From the cell containing the given text, extract its center point as [X, Y] coordinate. 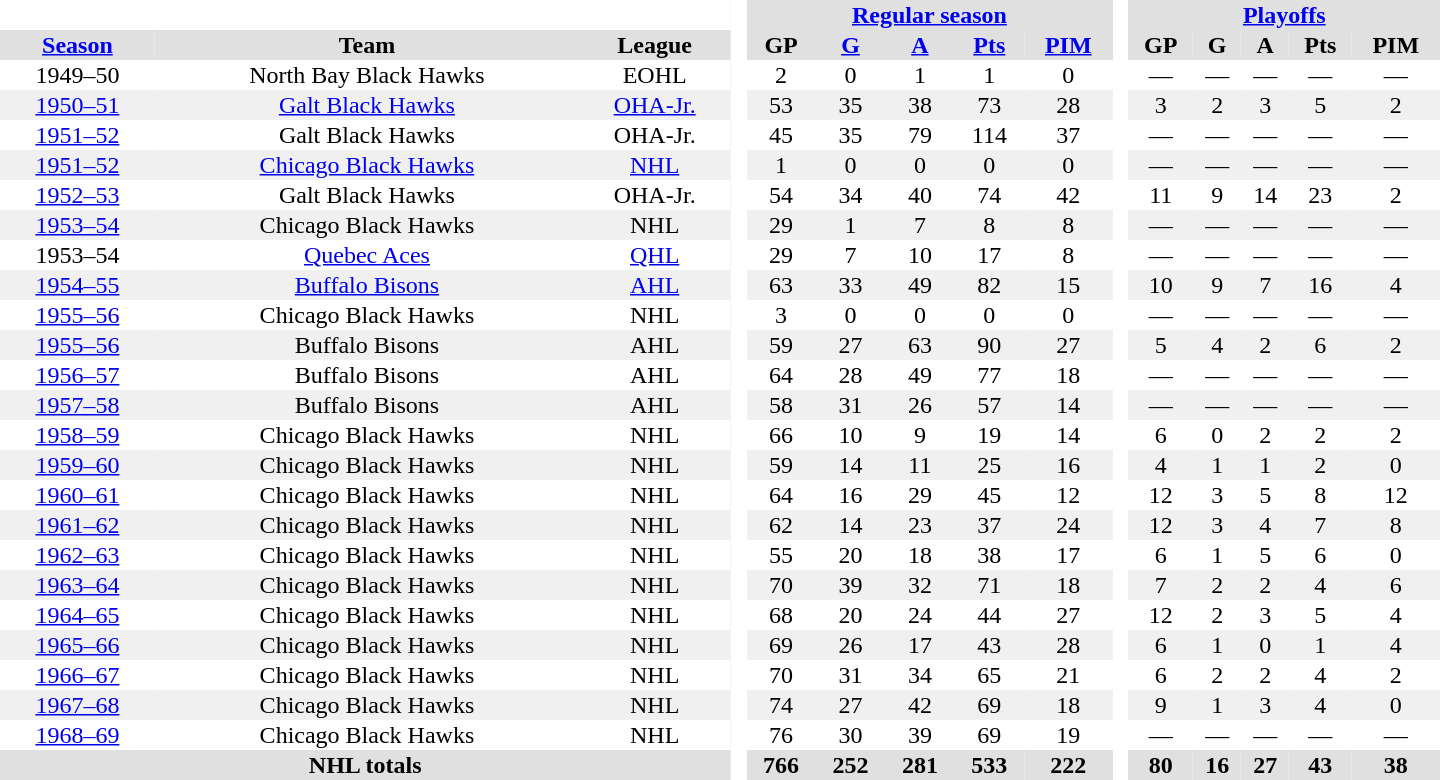
North Bay Black Hawks [367, 75]
55 [780, 555]
1949–50 [78, 75]
79 [920, 135]
32 [920, 585]
25 [990, 465]
54 [780, 195]
44 [990, 615]
766 [780, 765]
1961–62 [78, 525]
222 [1068, 765]
57 [990, 405]
1952–53 [78, 195]
30 [850, 735]
533 [990, 765]
76 [780, 735]
NHL totals [365, 765]
73 [990, 105]
QHL [654, 255]
33 [850, 285]
1958–59 [78, 435]
1963–64 [78, 585]
Regular season [929, 15]
252 [850, 765]
90 [990, 345]
80 [1160, 765]
Playoffs [1284, 15]
1962–63 [78, 555]
Team [367, 45]
1968–69 [78, 735]
1957–58 [78, 405]
114 [990, 135]
53 [780, 105]
1966–67 [78, 675]
281 [920, 765]
40 [920, 195]
21 [1068, 675]
1959–60 [78, 465]
1950–51 [78, 105]
1954–55 [78, 285]
77 [990, 375]
1956–57 [78, 375]
Season [78, 45]
EOHL [654, 75]
68 [780, 615]
82 [990, 285]
1964–65 [78, 615]
Quebec Aces [367, 255]
65 [990, 675]
1967–68 [78, 705]
1960–61 [78, 495]
66 [780, 435]
62 [780, 525]
71 [990, 585]
15 [1068, 285]
1965–66 [78, 645]
League [654, 45]
58 [780, 405]
